Scan for the cell matching the given text and deliver its [X, Y] coordinate at center. 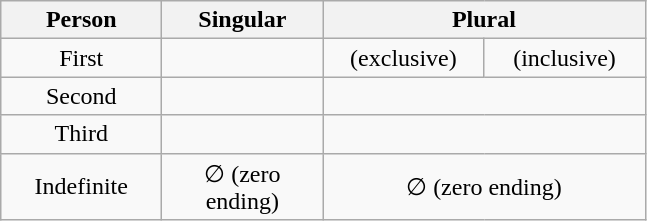
First [82, 58]
Person [82, 20]
(inclusive) [564, 58]
Second [82, 96]
Plural [484, 20]
(exclusive) [404, 58]
Indefinite [82, 186]
Singular [242, 20]
Third [82, 134]
